Provide the (X, Y) coordinate of the cell's center where the given text is located.  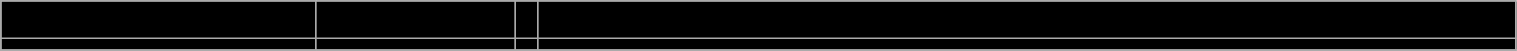
Attended Selects Academy at Bishop Kearney (1027, 20)
Forward (416, 20)
Maddy Coene (158, 20)
